Provide the (x, y) coordinate of the cell's center where the given text is located.  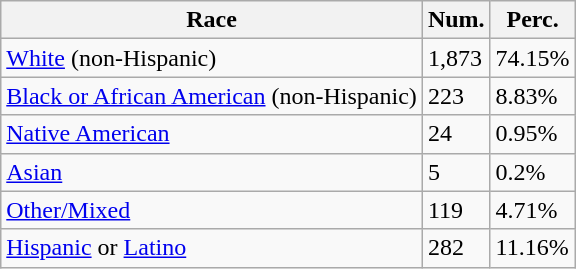
5 (456, 172)
119 (456, 210)
Perc. (532, 20)
Num. (456, 20)
White (non-Hispanic) (212, 58)
74.15% (532, 58)
0.2% (532, 172)
Native American (212, 134)
Hispanic or Latino (212, 248)
Race (212, 20)
Other/Mixed (212, 210)
282 (456, 248)
223 (456, 96)
Black or African American (non-Hispanic) (212, 96)
4.71% (532, 210)
8.83% (532, 96)
24 (456, 134)
1,873 (456, 58)
0.95% (532, 134)
11.16% (532, 248)
Asian (212, 172)
